Detect which cell encompasses the target text, then output its [X, Y] center coordinate. 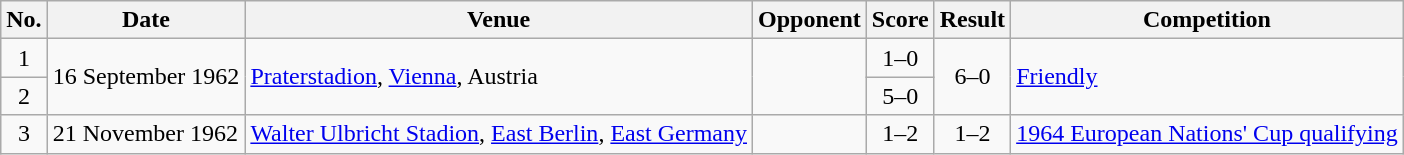
Score [900, 20]
Praterstadion, Vienna, Austria [499, 77]
21 November 1962 [146, 134]
Friendly [1208, 77]
Result [972, 20]
1–0 [900, 58]
Date [146, 20]
Opponent [810, 20]
Competition [1208, 20]
Walter Ulbricht Stadion, East Berlin, East Germany [499, 134]
3 [24, 134]
Venue [499, 20]
2 [24, 96]
16 September 1962 [146, 77]
1964 European Nations' Cup qualifying [1208, 134]
6–0 [972, 77]
No. [24, 20]
5–0 [900, 96]
1 [24, 58]
